Return (x, y) of the center of cell containing provided text 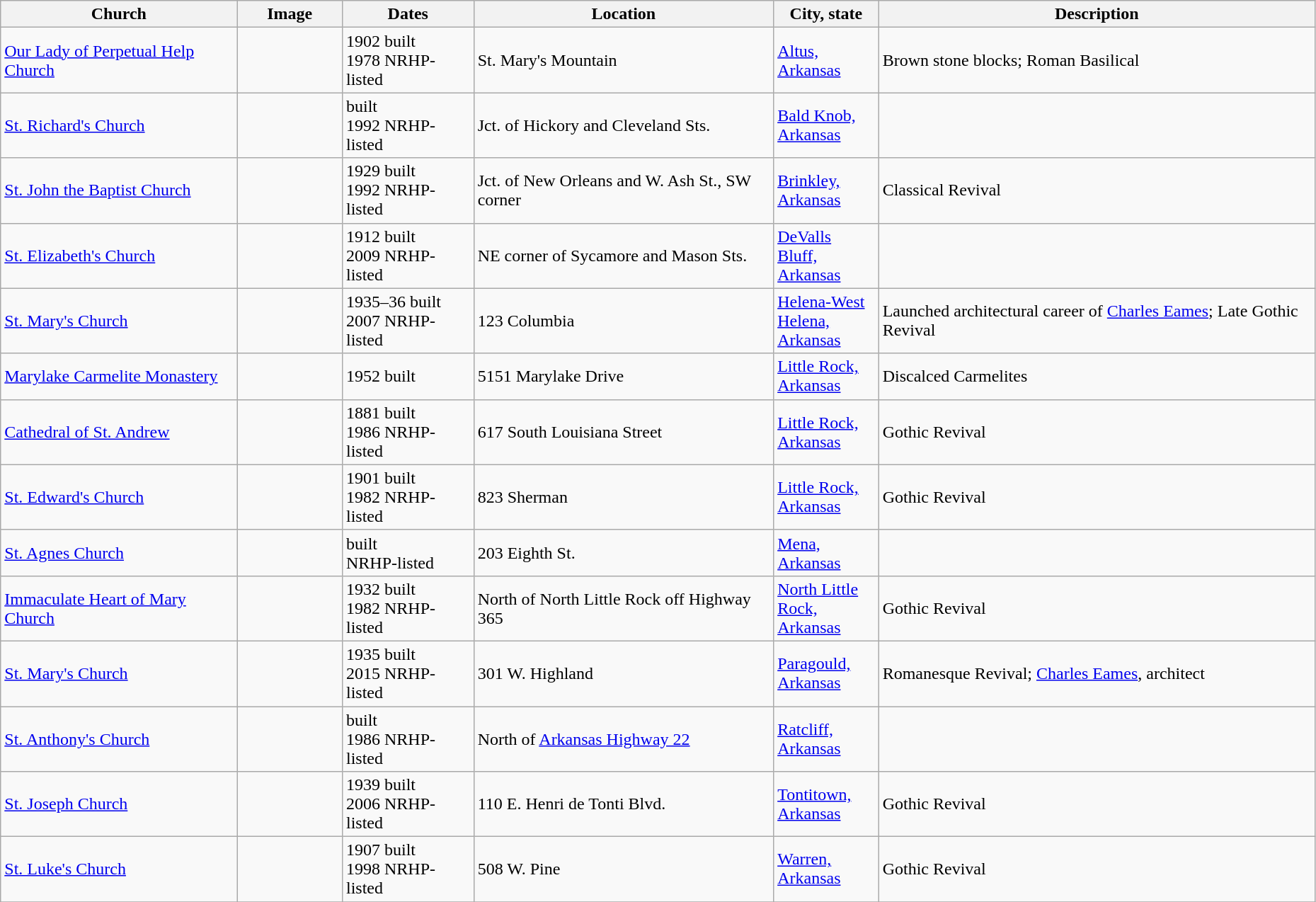
Jct. of New Orleans and W. Ash St., SW corner (624, 190)
1932 built1982 NRHP-listed (408, 608)
Church (119, 14)
Classical Revival (1097, 190)
508 W. Pine (624, 869)
North of North Little Rock off Highway 365 (624, 608)
5151 Marylake Drive (624, 377)
Immaculate Heart of Mary Church (119, 608)
St. Edward's Church (119, 497)
DeValls Bluff, Arkansas (827, 256)
1929 built1992 NRHP-listed (408, 190)
617 South Louisiana Street (624, 432)
1912 built2009 NRHP-listed (408, 256)
Image (290, 14)
823 Sherman (624, 497)
Our Lady of Perpetual Help Church (119, 60)
Marylake Carmelite Monastery (119, 377)
Brown stone blocks; Roman Basilical (1097, 60)
built NRHP-listed (408, 552)
Bald Knob, Arkansas (827, 125)
St. Anthony's Church (119, 739)
City, state (827, 14)
St. Agnes Church (119, 552)
Cathedral of St. Andrew (119, 432)
110 E. Henri de Tonti Blvd. (624, 804)
North Little Rock, Arkansas (827, 608)
1907 built1998 NRHP-listed (408, 869)
Helena-West Helena, Arkansas (827, 321)
St. Richard's Church (119, 125)
Altus, Arkansas (827, 60)
built1986 NRHP-listed (408, 739)
1901 built1982 NRHP-listed (408, 497)
St. Mary's Mountain (624, 60)
St. Joseph Church (119, 804)
St. Luke's Church (119, 869)
1935–36 built2007 NRHP-listed (408, 321)
123 Columbia (624, 321)
Brinkley, Arkansas (827, 190)
Launched architectural career of Charles Eames; Late Gothic Revival (1097, 321)
Description (1097, 14)
Mena, Arkansas (827, 552)
Discalced Carmelites (1097, 377)
1902 built1978 NRHP-listed (408, 60)
Dates (408, 14)
1881 built1986 NRHP-listed (408, 432)
Romanesque Revival; Charles Eames, architect (1097, 673)
St. Elizabeth's Church (119, 256)
203 Eighth St. (624, 552)
301 W. Highland (624, 673)
NE corner of Sycamore and Mason Sts. (624, 256)
St. John the Baptist Church (119, 190)
Paragould, Arkansas (827, 673)
Ratcliff, Arkansas (827, 739)
Warren, Arkansas (827, 869)
Tontitown, Arkansas (827, 804)
Jct. of Hickory and Cleveland Sts. (624, 125)
Location (624, 14)
1952 built (408, 377)
1935 built2015 NRHP-listed (408, 673)
North of Arkansas Highway 22 (624, 739)
built1992 NRHP-listed (408, 125)
1939 built2006 NRHP-listed (408, 804)
